Pinpoint the cell where the given text exists, returning its (x, y) midpoint coordinate. 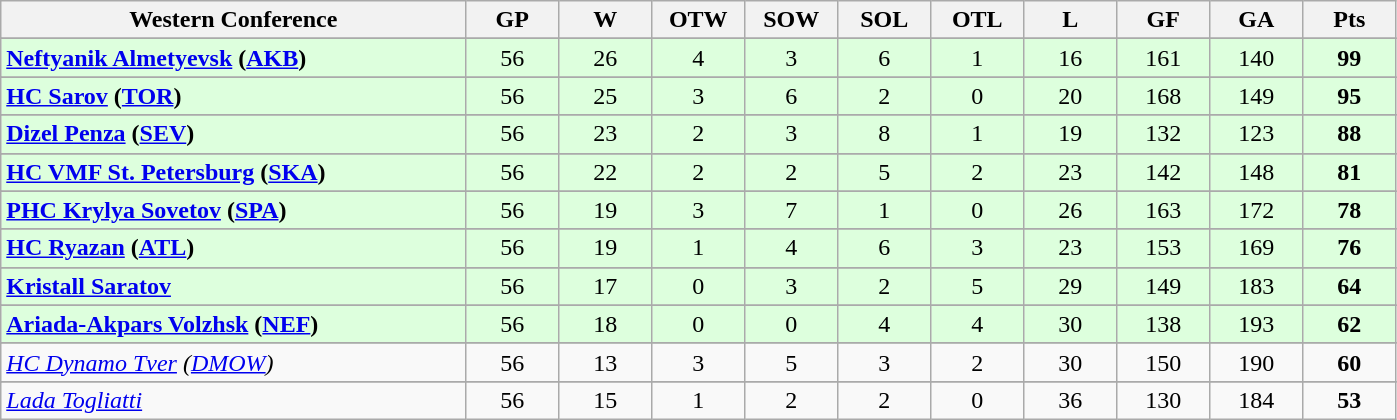
88 (1350, 134)
L (1070, 20)
8 (884, 134)
7 (792, 210)
Neftyanik Almetyevsk (AKB) (234, 58)
163 (1164, 210)
16 (1070, 58)
95 (1350, 96)
99 (1350, 58)
15 (606, 400)
18 (606, 324)
25 (606, 96)
20 (1070, 96)
HC Sarov (TOR) (234, 96)
190 (1256, 362)
78 (1350, 210)
138 (1164, 324)
Ariada-Akpars Volzhsk (NEF) (234, 324)
HC Dynamo Tver (DMOW) (234, 362)
PHC Krylya Sovetov (SPA) (234, 210)
Western Conference (234, 20)
153 (1164, 248)
130 (1164, 400)
169 (1256, 248)
81 (1350, 172)
76 (1350, 248)
17 (606, 286)
60 (1350, 362)
161 (1164, 58)
183 (1256, 286)
132 (1164, 134)
GP (512, 20)
HC VMF St. Petersburg (SKA) (234, 172)
148 (1256, 172)
OTL (978, 20)
53 (1350, 400)
OTW (698, 20)
Kristall Saratov (234, 286)
Pts (1350, 20)
22 (606, 172)
150 (1164, 362)
36 (1070, 400)
GF (1164, 20)
SOL (884, 20)
13 (606, 362)
W (606, 20)
Lada Togliatti (234, 400)
168 (1164, 96)
62 (1350, 324)
123 (1256, 134)
140 (1256, 58)
GA (1256, 20)
184 (1256, 400)
64 (1350, 286)
193 (1256, 324)
HC Ryazan (ATL) (234, 248)
29 (1070, 286)
142 (1164, 172)
172 (1256, 210)
SOW (792, 20)
Dizel Penza (SEV) (234, 134)
